Return the (X, Y) coordinate for the center point of the cell that contains the specified text.  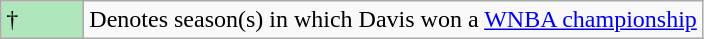
† (42, 20)
Denotes season(s) in which Davis won a WNBA championship (394, 20)
